Locate the cell with the specified text and output its [x, y] center coordinate. 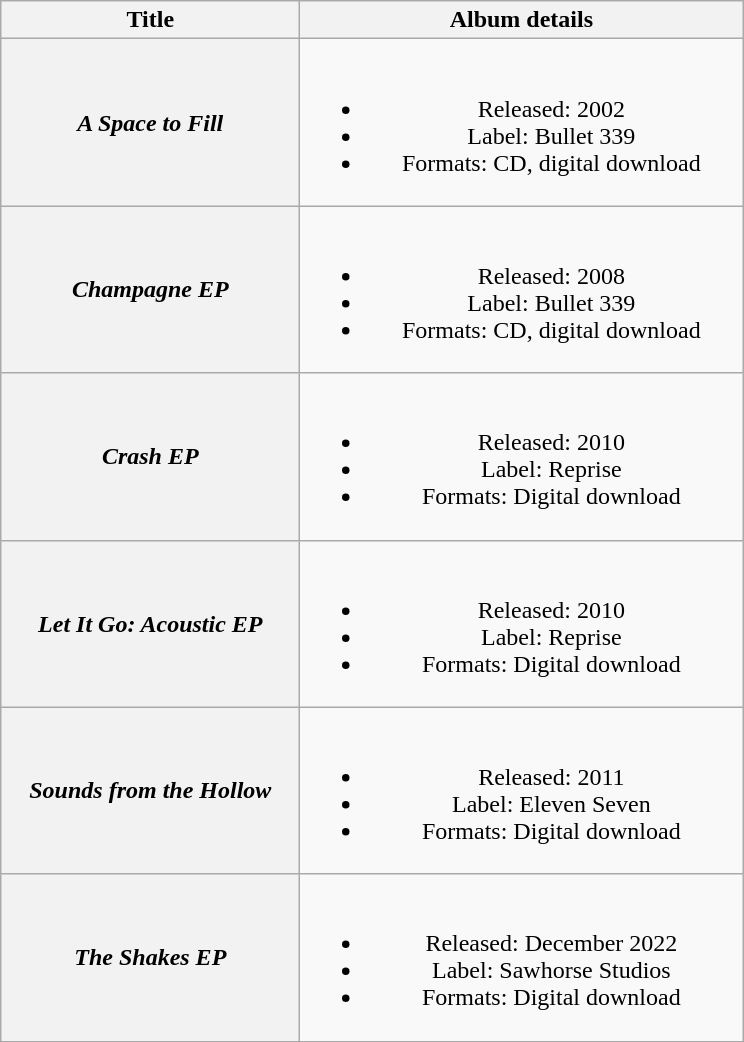
Released: 2011Label: Eleven SevenFormats: Digital download [522, 790]
Released: 2008Label: Bullet 339Formats: CD, digital download [522, 290]
The Shakes EP [150, 958]
Let It Go: Acoustic EP [150, 624]
Crash EP [150, 456]
Released: December 2022Label: Sawhorse StudiosFormats: Digital download [522, 958]
Released: 2002Label: Bullet 339Formats: CD, digital download [522, 122]
Album details [522, 20]
Sounds from the Hollow [150, 790]
Champagne EP [150, 290]
Title [150, 20]
A Space to Fill [150, 122]
